Capture the cell that displays the provided text and extract its [X, Y] central coordinate. 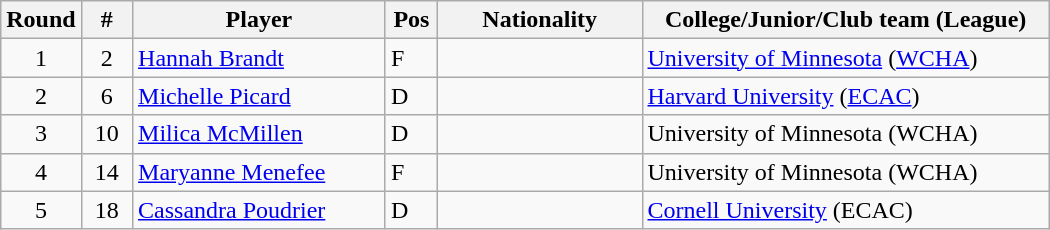
14 [106, 172]
5 [41, 210]
Maryanne Menefee [260, 172]
Nationality [540, 20]
1 [41, 58]
Michelle Picard [260, 96]
Player [260, 20]
# [106, 20]
Cassandra Poudrier [260, 210]
18 [106, 210]
College/Junior/Club team (League) [846, 20]
Round [41, 20]
Milica McMillen [260, 134]
Hannah Brandt [260, 58]
4 [41, 172]
10 [106, 134]
Harvard University (ECAC) [846, 96]
Cornell University (ECAC) [846, 210]
6 [106, 96]
3 [41, 134]
Pos [411, 20]
